From the cell containing the given text, extract its center point as (x, y) coordinate. 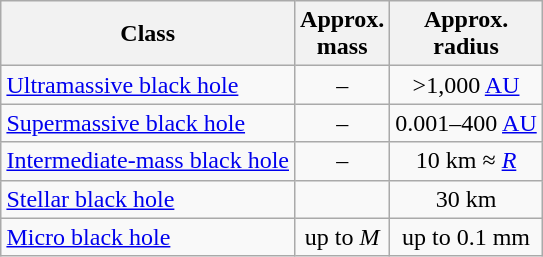
Approx.mass (342, 34)
10 km ≈ R (466, 161)
0.001–400 AU (466, 123)
30 km (466, 199)
Stellar black hole (148, 199)
Intermediate-mass black hole (148, 161)
up to 0.1 mm (466, 237)
>1,000 AU (466, 85)
Class (148, 34)
Micro black hole (148, 237)
Ultramassive black hole (148, 85)
Supermassive black hole (148, 123)
up to M (342, 237)
Approx.radius (466, 34)
